Scan for the cell matching the given text and deliver its (X, Y) coordinate at center. 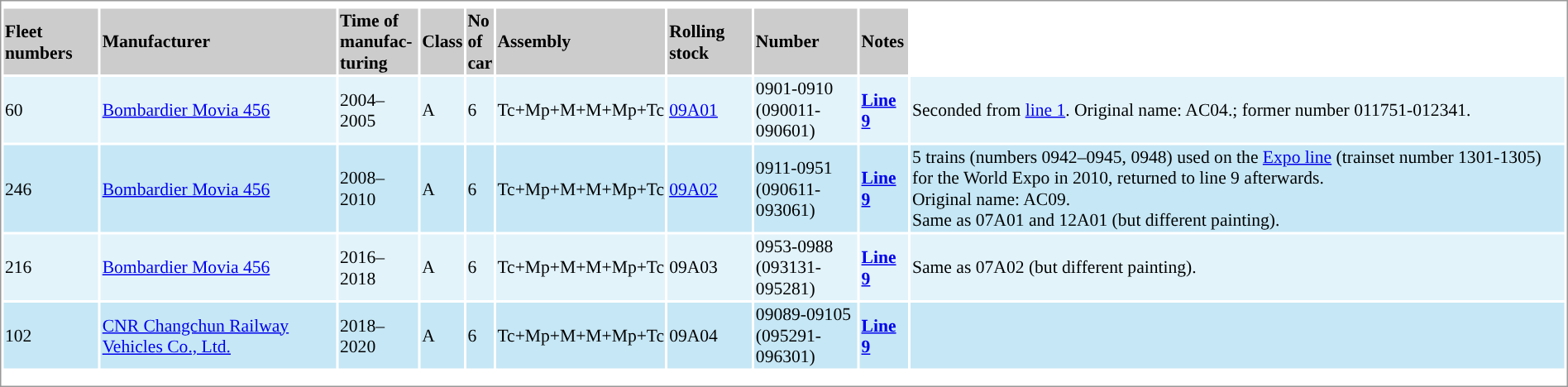
09089-09105(095291-096301) (806, 336)
2018–2020 (379, 336)
2004–2005 (379, 110)
Number (806, 41)
102 (51, 336)
Notes (884, 41)
246 (51, 189)
Fleet numbers (51, 41)
CNR Changchun Railway Vehicles Co., Ltd. (218, 336)
60 (51, 110)
2016–2018 (379, 268)
09A01 (710, 110)
Assembly (581, 41)
Class (442, 41)
No of car (480, 41)
Seconded from line 1. Original name: AC04.; former number 011751-012341. (1237, 110)
09A03 (710, 268)
216 (51, 268)
2008–2010 (379, 189)
Rolling stock (710, 41)
Time of manufac-turing (379, 41)
09A04 (710, 336)
Manufacturer (218, 41)
09A02 (710, 189)
0911-0951(090611-093061) (806, 189)
0953-0988(093131-095281) (806, 268)
0901-0910(090011-090601) (806, 110)
Same as 07A02 (but different painting). (1237, 268)
